Provide the [X, Y] coordinate of the cell's center where the given text is located.  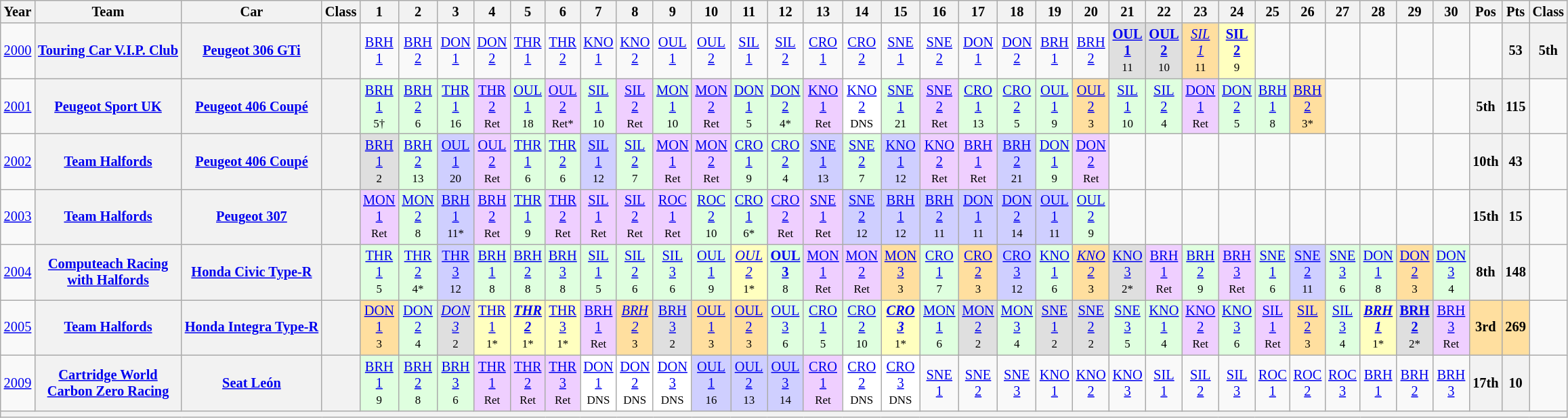
CRO1 [822, 51]
SIL34 [1342, 327]
29 [1415, 12]
ROC2 [1308, 383]
DON23 [1415, 272]
THR31* [563, 327]
SNE27 [862, 161]
DON24 [417, 327]
Honda Civic Type-R [252, 272]
SNE212 [862, 217]
CRO24 [786, 161]
CRO312 [1017, 272]
DON3DNS [672, 383]
SNE22 [1091, 327]
3 [456, 12]
23 [1200, 12]
21 [1128, 12]
OUL116 [711, 383]
2009 [18, 383]
2005 [18, 327]
THR15 [379, 272]
Honda Integra Type-R [252, 327]
THR1Ret [492, 383]
KNO36 [1237, 327]
THR1 [528, 51]
16 [939, 12]
BRH26 [417, 106]
SNE121 [901, 106]
4 [492, 12]
CRO19 [749, 161]
KNO112 [901, 161]
Car [252, 12]
15th [1485, 217]
18 [1017, 12]
115 [1515, 106]
2004 [18, 272]
SNE2Ret [939, 106]
1 [379, 12]
ROC1Ret [672, 217]
OUL2 [711, 51]
SIL27 [635, 161]
Seat León [252, 383]
OUL36 [786, 327]
MON33 [901, 272]
BRH22* [1415, 327]
CRO23 [978, 272]
DON1Ret [1200, 106]
THR116 [456, 106]
THR19 [528, 217]
SNE12 [1055, 327]
THR3Ret [563, 383]
Touring Car V.I.P. Club [108, 51]
CRO3DNS [901, 383]
SIL26 [635, 272]
SNE36 [1342, 272]
KNO23 [1091, 272]
6 [563, 12]
BRH3 [1451, 383]
26 [1308, 12]
CRO31* [901, 327]
53 [1515, 51]
CRO15 [822, 327]
20 [1091, 12]
THR312 [456, 272]
7 [599, 12]
CRO2 [862, 51]
11 [749, 12]
KNO32* [1128, 272]
DON15 [749, 106]
SNE113 [822, 161]
MON28 [417, 217]
BRH38 [563, 272]
17 [978, 12]
SNE3 [1017, 383]
SNE16 [1273, 272]
BRH32 [672, 327]
28 [1378, 12]
Year [18, 12]
SNE211 [1308, 272]
CRO25 [1017, 106]
8 [635, 12]
2001 [18, 106]
BRH213 [417, 161]
SNE1Ret [822, 217]
24 [1237, 12]
OUL314 [786, 383]
Peugeot 306 GTi [252, 51]
CRO113 [978, 106]
DON25 [1237, 106]
SIL112 [599, 161]
269 [1515, 327]
KNO16 [1055, 272]
BRH12 [379, 161]
2002 [18, 161]
CRO17 [939, 272]
OUL1 [672, 51]
DON32 [456, 327]
5 [528, 12]
CRO2Ret [786, 217]
3rd [1485, 327]
DON18 [1378, 272]
CRO2DNS [862, 383]
BRH36 [456, 383]
22 [1164, 12]
OUL38 [786, 272]
OUL2Ret* [563, 106]
17th [1485, 383]
13 [822, 12]
Pos [1485, 12]
2 [417, 12]
43 [1515, 161]
KNO2DNS [862, 106]
Pts [1515, 12]
THR16 [528, 161]
BRH15† [379, 106]
BRH112 [901, 217]
OUL21* [749, 272]
30 [1451, 12]
Computeach Racingwith Halfords [108, 272]
8th [1485, 272]
KNO14 [1164, 327]
BRH23 [635, 327]
BRH111* [456, 217]
SIL3 [1237, 383]
MON110 [672, 106]
Peugeot Sport UK [108, 106]
DON34 [1451, 272]
OUL2Ret [492, 161]
OUL29 [1091, 217]
KNO3 [1128, 383]
ROC1 [1273, 383]
DON214 [1017, 217]
DON111 [978, 217]
OUL213 [749, 383]
14 [862, 12]
DON24* [786, 106]
12 [786, 12]
25 [1273, 12]
THR11* [492, 327]
THR24* [417, 272]
SIL36 [672, 272]
OUL118 [528, 106]
ROC210 [711, 217]
BRH29 [1200, 272]
BRH211 [939, 217]
CRO16* [749, 217]
Team [108, 12]
SIL23 [1308, 327]
THR21* [528, 327]
KNO1Ret [822, 106]
BRH23* [1308, 106]
CRO210 [862, 327]
OUL210 [1164, 51]
THR26 [563, 161]
148 [1515, 272]
BRH2Ret [492, 217]
DON2Ret [1091, 161]
9 [672, 12]
DON2DNS [635, 383]
SIL15 [599, 272]
2003 [18, 217]
BRH19 [379, 383]
CRO1Ret [822, 383]
19 [1055, 12]
10th [1485, 161]
BRH11* [1378, 327]
SIL111 [1200, 51]
OUL120 [456, 161]
MON34 [1017, 327]
BRH221 [1017, 161]
OUL13 [711, 327]
THR2 [563, 51]
Cartridge WorldCarbon Zero Racing [108, 383]
DON1DNS [599, 383]
DON19 [1055, 161]
ROC3 [1342, 383]
2000 [18, 51]
SIL24 [1164, 106]
MON22 [978, 327]
Peugeot 307 [252, 217]
DON13 [379, 327]
27 [1342, 12]
SIL29 [1237, 51]
SNE35 [1128, 327]
MON16 [939, 327]
